Output the [X, Y] coordinate of the center of the cell containing the given text.  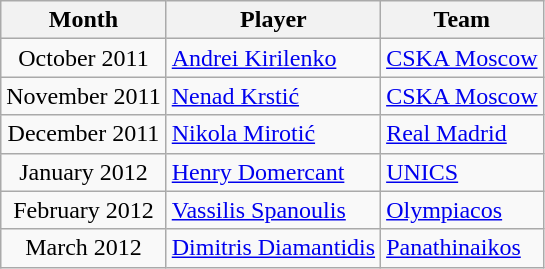
Panathinaikos [462, 248]
Olympiacos [462, 210]
October 2011 [84, 58]
March 2012 [84, 248]
UNICS [462, 172]
Vassilis Spanoulis [273, 210]
Dimitris Diamantidis [273, 248]
Nenad Krstić [273, 96]
Team [462, 20]
February 2012 [84, 210]
January 2012 [84, 172]
Nikola Mirotić [273, 134]
December 2011 [84, 134]
Andrei Kirilenko [273, 58]
Real Madrid [462, 134]
Henry Domercant [273, 172]
Player [273, 20]
Month [84, 20]
November 2011 [84, 96]
